Locate the cell with the specified text and output its (X, Y) center coordinate. 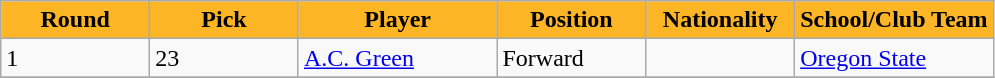
Round (76, 20)
Player (397, 20)
Forward (572, 58)
A.C. Green (397, 58)
23 (224, 58)
School/Club Team (894, 20)
Oregon State (894, 58)
Position (572, 20)
Pick (224, 20)
Nationality (720, 20)
1 (76, 58)
